Detect which cell encompasses the target text, then output its [x, y] center coordinate. 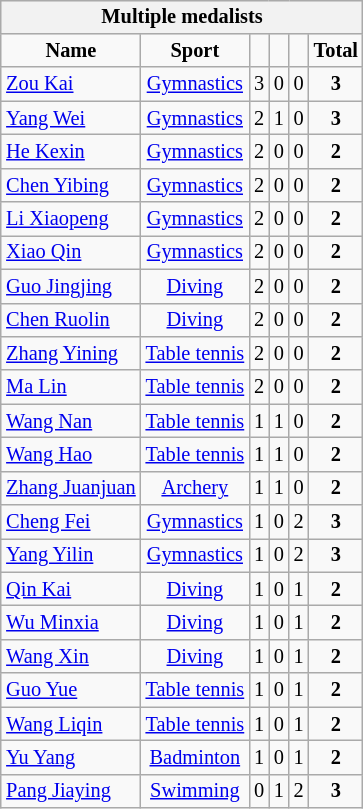
Ma Lin [70, 387]
Chen Yibing [70, 185]
Pang Jiaying [70, 791]
Zou Kai [70, 84]
Badminton [195, 758]
Cheng Fei [70, 522]
Qin Kai [70, 589]
Guo Yue [70, 690]
Yang Yilin [70, 556]
Wang Nan [70, 421]
Sport [195, 51]
Chen Ruolin [70, 320]
Yu Yang [70, 758]
Total [336, 51]
He Kexin [70, 152]
Archery [195, 488]
Name [70, 51]
Wu Minxia [70, 623]
Zhang Yining [70, 354]
Yang Wei [70, 118]
Wang Xin [70, 657]
Wang Hao [70, 455]
Multiple medalists [182, 17]
Wang Liqin [70, 724]
Xiao Qin [70, 253]
Li Xiaopeng [70, 219]
Swimming [195, 791]
Zhang Juanjuan [70, 488]
Guo Jingjing [70, 286]
